Extract the [X, Y] coordinate from the center of the cell holding the provided text.  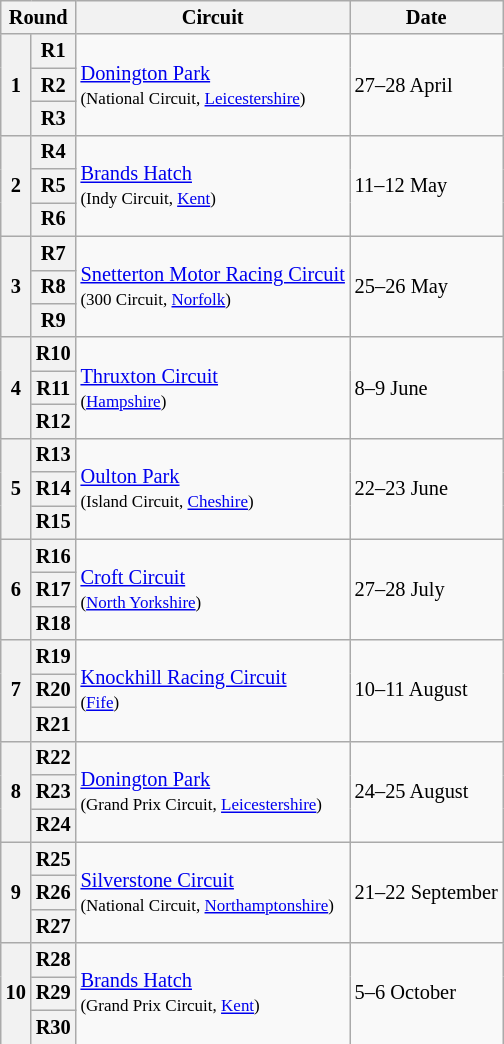
Circuit [213, 17]
Snetterton Motor Racing Circuit(300 Circuit, Norfolk) [213, 286]
R28 [54, 960]
R11 [54, 388]
10–11 August [426, 690]
Date [426, 17]
R8 [54, 287]
10 [16, 994]
22–23 June [426, 488]
R19 [54, 657]
R5 [54, 186]
5–6 October [426, 994]
R23 [54, 791]
24–25 August [426, 792]
R18 [54, 623]
Brands Hatch(Indy Circuit, Kent) [213, 186]
R2 [54, 85]
21–22 September [426, 892]
Silverstone Circuit(National Circuit, Northamptonshire) [213, 892]
11–12 May [426, 186]
8–9 June [426, 388]
6 [16, 590]
R20 [54, 690]
R16 [54, 556]
R26 [54, 892]
3 [16, 286]
R3 [54, 118]
R29 [54, 993]
5 [16, 488]
Oulton Park(Island Circuit, Cheshire) [213, 488]
Round [38, 17]
R1 [54, 51]
R4 [54, 152]
25–26 May [426, 286]
9 [16, 892]
Croft Circuit(North Yorkshire) [213, 590]
R22 [54, 758]
R14 [54, 489]
R6 [54, 219]
R30 [54, 1027]
R27 [54, 926]
4 [16, 388]
R17 [54, 589]
R25 [54, 859]
Thruxton Circuit(Hampshire) [213, 388]
2 [16, 186]
R10 [54, 354]
R15 [54, 522]
Donington Park(National Circuit, Leicestershire) [213, 84]
27–28 April [426, 84]
Donington Park(Grand Prix Circuit, Leicestershire) [213, 792]
7 [16, 690]
1 [16, 84]
R9 [54, 320]
R7 [54, 253]
R24 [54, 825]
8 [16, 792]
27–28 July [426, 590]
R12 [54, 421]
Knockhill Racing Circuit(Fife) [213, 690]
R13 [54, 455]
R21 [54, 724]
Brands Hatch(Grand Prix Circuit, Kent) [213, 994]
